Pinpoint the cell where the given text exists, returning its [x, y] midpoint coordinate. 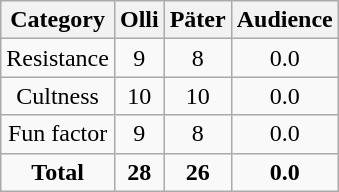
28 [139, 172]
26 [198, 172]
Total [58, 172]
Cultness [58, 96]
Resistance [58, 58]
Category [58, 20]
Olli [139, 20]
Fun factor [58, 134]
Audience [284, 20]
Päter [198, 20]
